Pinpoint the cell where the given text exists, returning its [x, y] midpoint coordinate. 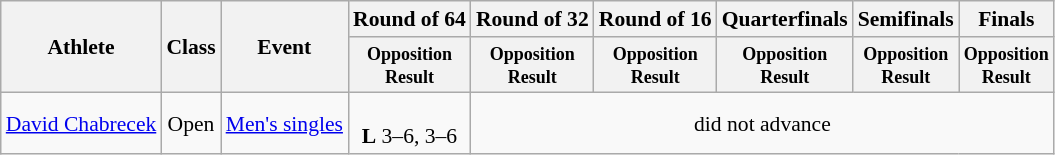
Quarterfinals [785, 19]
Men's singles [284, 124]
Finals [1006, 19]
did not advance [762, 124]
David Chabrecek [82, 124]
Event [284, 47]
Round of 64 [410, 19]
L 3–6, 3–6 [410, 124]
Semifinals [906, 19]
Round of 32 [532, 19]
Round of 16 [656, 19]
Open [190, 124]
Class [190, 47]
Athlete [82, 47]
